Locate the cell with the specified text and output its [X, Y] center coordinate. 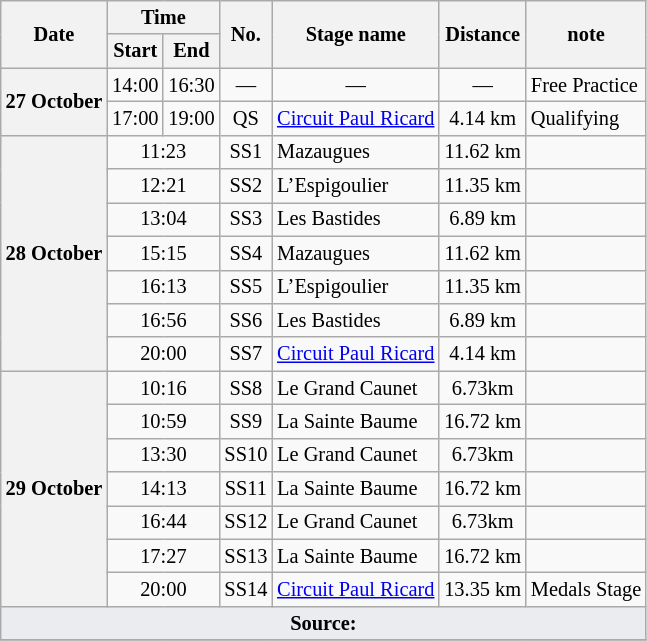
Start [135, 51]
13:04 [163, 219]
16:56 [163, 320]
SS3 [246, 219]
Medals Stage [586, 589]
note [586, 34]
19:00 [191, 118]
SS7 [246, 354]
28 October [54, 253]
16:44 [163, 522]
14:13 [163, 489]
Date [54, 34]
10:16 [163, 388]
No. [246, 34]
15:15 [163, 253]
17:27 [163, 556]
29 October [54, 489]
SS1 [246, 152]
Qualifying [586, 118]
14:00 [135, 85]
SS12 [246, 522]
16:13 [163, 287]
16:30 [191, 85]
SS13 [246, 556]
13:30 [163, 455]
SS2 [246, 186]
Time [163, 17]
SS6 [246, 320]
Stage name [356, 34]
SS14 [246, 589]
13.35 km [482, 589]
Free Practice [586, 85]
End [191, 51]
SS8 [246, 388]
Distance [482, 34]
27 October [54, 102]
SS9 [246, 421]
SS10 [246, 455]
Source: [324, 623]
10:59 [163, 421]
12:21 [163, 186]
11:23 [163, 152]
17:00 [135, 118]
SS4 [246, 253]
QS [246, 118]
SS5 [246, 287]
SS11 [246, 489]
